Identify which cell holds the provided text, then report its [x, y] central coordinate. 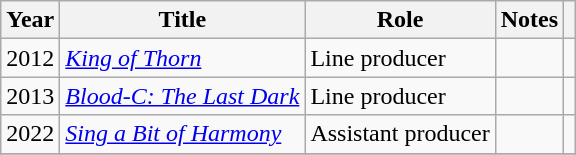
Blood-C: The Last Dark [182, 96]
King of Thorn [182, 58]
Notes [529, 20]
2013 [30, 96]
Sing a Bit of Harmony [182, 134]
2022 [30, 134]
Role [400, 20]
Title [182, 20]
Assistant producer [400, 134]
Year [30, 20]
2012 [30, 58]
